Identify which cell holds the provided text, then report its (X, Y) central coordinate. 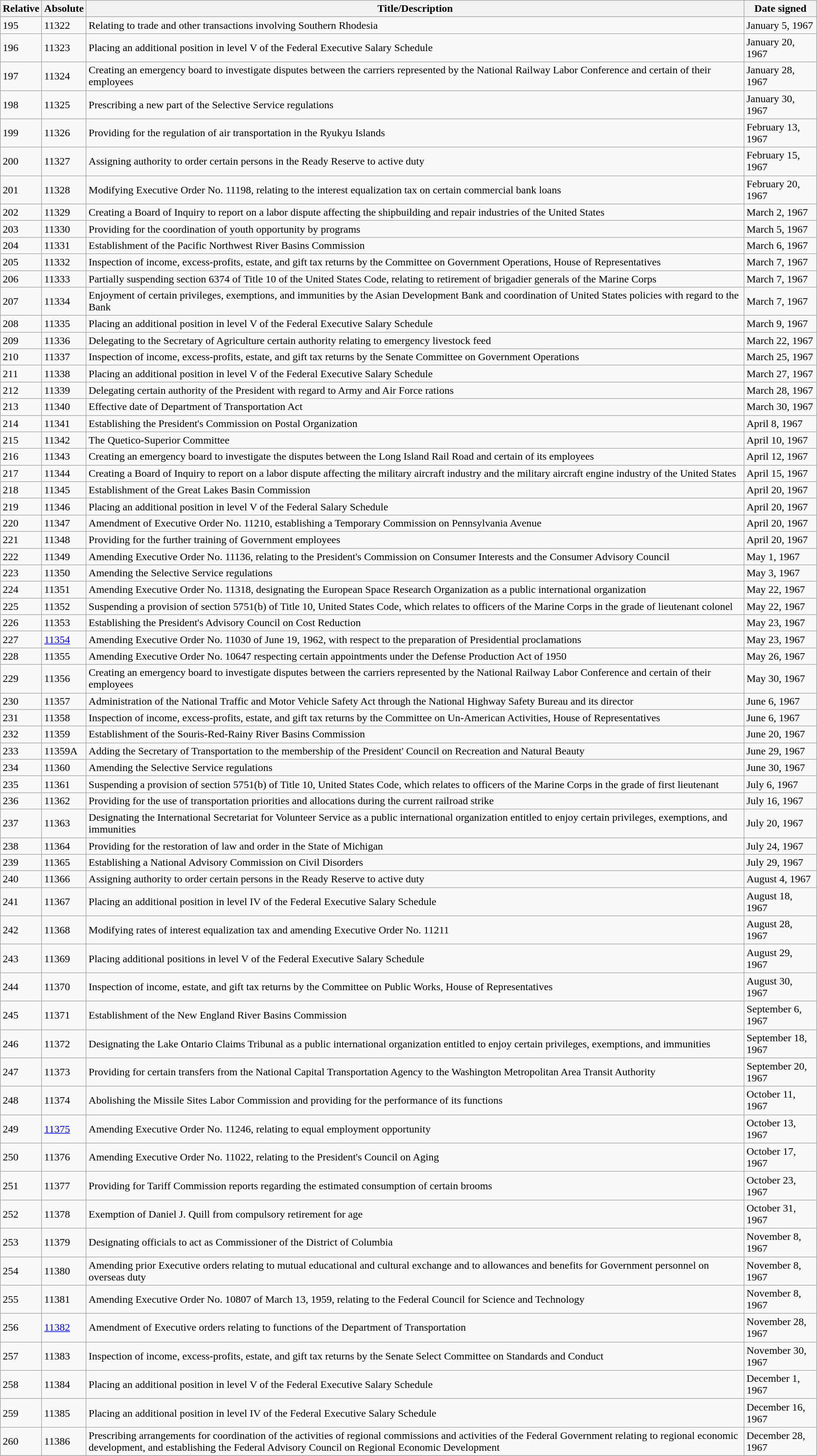
11333 (64, 279)
August 18, 1967 (780, 902)
August 28, 1967 (780, 930)
254 (21, 1270)
March 2, 1967 (780, 212)
Providing for the coordination of youth opportunity by programs (415, 229)
11344 (64, 473)
11353 (64, 623)
243 (21, 959)
February 13, 1967 (780, 133)
August 4, 1967 (780, 879)
October 31, 1967 (780, 1214)
Amending Executive Order No. 10807 of March 13, 1959, relating to the Federal Council for Science and Technology (415, 1299)
October 23, 1967 (780, 1186)
July 24, 1967 (780, 846)
Date signed (780, 9)
April 12, 1967 (780, 457)
11358 (64, 718)
259 (21, 1413)
211 (21, 374)
Delegating certain authority of the President with regard to Army and Air Force rations (415, 390)
11376 (64, 1157)
October 13, 1967 (780, 1129)
Inspection of income, excess-profits, estate, and gift tax returns by the Senate Select Committee on Standards and Conduct (415, 1356)
224 (21, 590)
11379 (64, 1243)
Establishment of the Pacific Northwest River Basins Commission (415, 245)
213 (21, 407)
Inspection of income, excess-profits, estate, and gift tax returns by the Senate Committee on Government Operations (415, 357)
11382 (64, 1328)
247 (21, 1072)
203 (21, 229)
245 (21, 1015)
11335 (64, 324)
Relative (21, 9)
205 (21, 262)
11384 (64, 1385)
March 27, 1967 (780, 374)
October 17, 1967 (780, 1157)
April 8, 1967 (780, 423)
233 (21, 751)
198 (21, 105)
July 6, 1967 (780, 784)
May 26, 1967 (780, 656)
Establishment of the Souris-Red-Rainy River Basins Commission (415, 734)
Establishing a National Advisory Commission on Civil Disorders (415, 863)
11343 (64, 457)
11323 (64, 48)
11367 (64, 902)
216 (21, 457)
Designating the Lake Ontario Claims Tribunal as a public international organization entitled to enjoy certain privileges, exemptions, and immunities (415, 1043)
Amendment of Executive Order No. 11210, establishing a Temporary Commission on Pennsylvania Avenue (415, 523)
11360 (64, 768)
11351 (64, 590)
September 20, 1967 (780, 1072)
11341 (64, 423)
251 (21, 1186)
Creating an emergency board to investigate the disputes between the Long Island Rail Road and certain of its employees (415, 457)
11386 (64, 1442)
11330 (64, 229)
248 (21, 1100)
207 (21, 301)
Inspection of income, excess-profits, estate, and gift tax returns by the Committee on Un-American Activities, House of Representatives (415, 718)
258 (21, 1385)
11369 (64, 959)
11338 (64, 374)
Adding the Secretary of Transportation to the membership of the President' Council on Recreation and Natural Beauty (415, 751)
June 30, 1967 (780, 768)
March 6, 1967 (780, 245)
February 15, 1967 (780, 162)
11354 (64, 640)
April 15, 1967 (780, 473)
Delegating to the Secretary of Agriculture certain authority relating to emergency livestock feed (415, 341)
July 20, 1967 (780, 823)
December 28, 1967 (780, 1442)
March 28, 1967 (780, 390)
Establishing the President's Advisory Council on Cost Reduction (415, 623)
11346 (64, 506)
11337 (64, 357)
11336 (64, 341)
11371 (64, 1015)
March 25, 1967 (780, 357)
246 (21, 1043)
Providing for the further training of Government employees (415, 540)
Providing for the use of transportation priorities and allocations during the current railroad strike (415, 801)
August 29, 1967 (780, 959)
11327 (64, 162)
Prescribing a new part of the Selective Service regulations (415, 105)
11359 (64, 734)
June 29, 1967 (780, 751)
214 (21, 423)
October 11, 1967 (780, 1100)
217 (21, 473)
11349 (64, 557)
11383 (64, 1356)
Designating officials to act as Commissioner of the District of Columbia (415, 1243)
235 (21, 784)
11342 (64, 440)
227 (21, 640)
257 (21, 1356)
11350 (64, 573)
11370 (64, 987)
204 (21, 245)
Relating to trade and other transactions involving Southern Rhodesia (415, 25)
249 (21, 1129)
11345 (64, 490)
11331 (64, 245)
11365 (64, 863)
March 30, 1967 (780, 407)
January 20, 1967 (780, 48)
March 22, 1967 (780, 341)
11355 (64, 656)
253 (21, 1243)
Abolishing the Missile Sites Labor Commission and providing for the performance of its functions (415, 1100)
January 30, 1967 (780, 105)
201 (21, 189)
241 (21, 902)
208 (21, 324)
April 10, 1967 (780, 440)
232 (21, 734)
242 (21, 930)
212 (21, 390)
11347 (64, 523)
231 (21, 718)
229 (21, 678)
11328 (64, 189)
196 (21, 48)
Amending Executive Order No. 11136, relating to the President's Commission on Consumer Interests and the Consumer Advisory Council (415, 557)
11366 (64, 879)
223 (21, 573)
11364 (64, 846)
219 (21, 506)
May 30, 1967 (780, 678)
Partially suspending section 6374 of Title 10 of the United States Code, relating to retirement of brigadier generals of the Marine Corps (415, 279)
Title/Description (415, 9)
Creating a Board of Inquiry to report on a labor dispute affecting the shipbuilding and repair industries of the United States (415, 212)
11385 (64, 1413)
11329 (64, 212)
210 (21, 357)
May 3, 1967 (780, 573)
Absolute (64, 9)
March 9, 1967 (780, 324)
11340 (64, 407)
January 5, 1967 (780, 25)
November 30, 1967 (780, 1356)
11375 (64, 1129)
255 (21, 1299)
11373 (64, 1072)
Administration of the National Traffic and Motor Vehicle Safety Act through the National Highway Safety Bureau and its director (415, 701)
240 (21, 879)
11322 (64, 25)
252 (21, 1214)
Establishing the President's Commission on Postal Organization (415, 423)
The Quetico-Superior Committee (415, 440)
Amending Executive Order No. 11030 of June 19, 1962, with respect to the preparation of Presidential proclamations (415, 640)
11334 (64, 301)
11325 (64, 105)
Providing for the restoration of law and order in the State of Michigan (415, 846)
226 (21, 623)
11378 (64, 1214)
11363 (64, 823)
11352 (64, 606)
July 16, 1967 (780, 801)
11357 (64, 701)
195 (21, 25)
11356 (64, 678)
250 (21, 1157)
234 (21, 768)
Amending Executive Order No. 10647 respecting certain appointments under the Defense Production Act of 1950 (415, 656)
June 20, 1967 (780, 734)
222 (21, 557)
237 (21, 823)
Providing for certain transfers from the National Capital Transportation Agency to the Washington Metropolitan Area Transit Authority (415, 1072)
Placing an additional position in level V of the Federal Salary Schedule (415, 506)
202 (21, 212)
December 16, 1967 (780, 1413)
Establishment of the New England River Basins Commission (415, 1015)
Inspection of income, estate, and gift tax returns by the Committee on Public Works, House of Representatives (415, 987)
February 20, 1967 (780, 189)
220 (21, 523)
December 1, 1967 (780, 1385)
11326 (64, 133)
May 1, 1967 (780, 557)
238 (21, 846)
Amending Executive Order No. 11246, relating to equal employment opportunity (415, 1129)
Providing for the regulation of air transportation in the Ryukyu Islands (415, 133)
11348 (64, 540)
November 28, 1967 (780, 1328)
Effective date of Department of Transportation Act (415, 407)
225 (21, 606)
206 (21, 279)
11362 (64, 801)
260 (21, 1442)
11339 (64, 390)
11381 (64, 1299)
Establishment of the Great Lakes Basin Commission (415, 490)
11372 (64, 1043)
Amendment of Executive orders relating to functions of the Department of Transportation (415, 1328)
11377 (64, 1186)
230 (21, 701)
11332 (64, 262)
July 29, 1967 (780, 863)
Amending Executive Order No. 11022, relating to the President's Council on Aging (415, 1157)
200 (21, 162)
11361 (64, 784)
239 (21, 863)
September 18, 1967 (780, 1043)
11380 (64, 1270)
January 28, 1967 (780, 76)
199 (21, 133)
228 (21, 656)
11374 (64, 1100)
Inspection of income, excess-profits, estate, and gift tax returns by the Committee on Government Operations, House of Representatives (415, 262)
Placing additional positions in level V of the Federal Executive Salary Schedule (415, 959)
Modifying Executive Order No. 11198, relating to the interest equalization tax on certain commercial bank loans (415, 189)
256 (21, 1328)
11324 (64, 76)
218 (21, 490)
September 6, 1967 (780, 1015)
11368 (64, 930)
August 30, 1967 (780, 987)
209 (21, 341)
Exemption of Daniel J. Quill from compulsory retirement for age (415, 1214)
215 (21, 440)
March 5, 1967 (780, 229)
236 (21, 801)
Modifying rates of interest equalization tax and amending Executive Order No. 11211 (415, 930)
197 (21, 76)
Amending Executive Order No. 11318, designating the European Space Research Organization as a public international organization (415, 590)
11359A (64, 751)
Providing for Tariff Commission reports regarding the estimated consumption of certain brooms (415, 1186)
221 (21, 540)
244 (21, 987)
